Search for the cell housing the specified text and yield its [x, y] center coordinate. 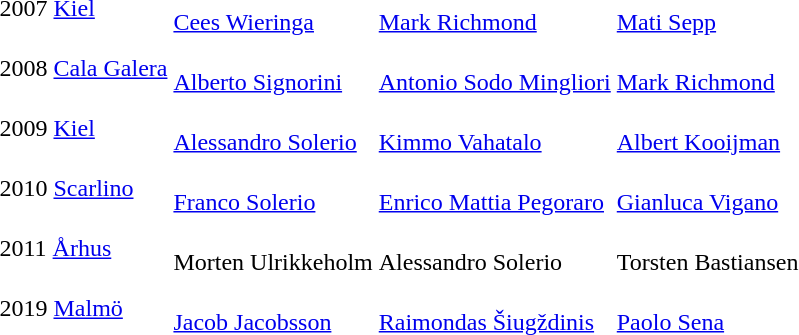
Franco Solerio [273, 188]
Antonio Sodo Mingliori [494, 68]
Morten Ulrikkeholm [273, 248]
Enrico Mattia Pegoraro [494, 188]
Alberto Signorini [273, 68]
Kimmo Vahatalo [494, 128]
